Search for the cell housing the specified text and yield its [x, y] center coordinate. 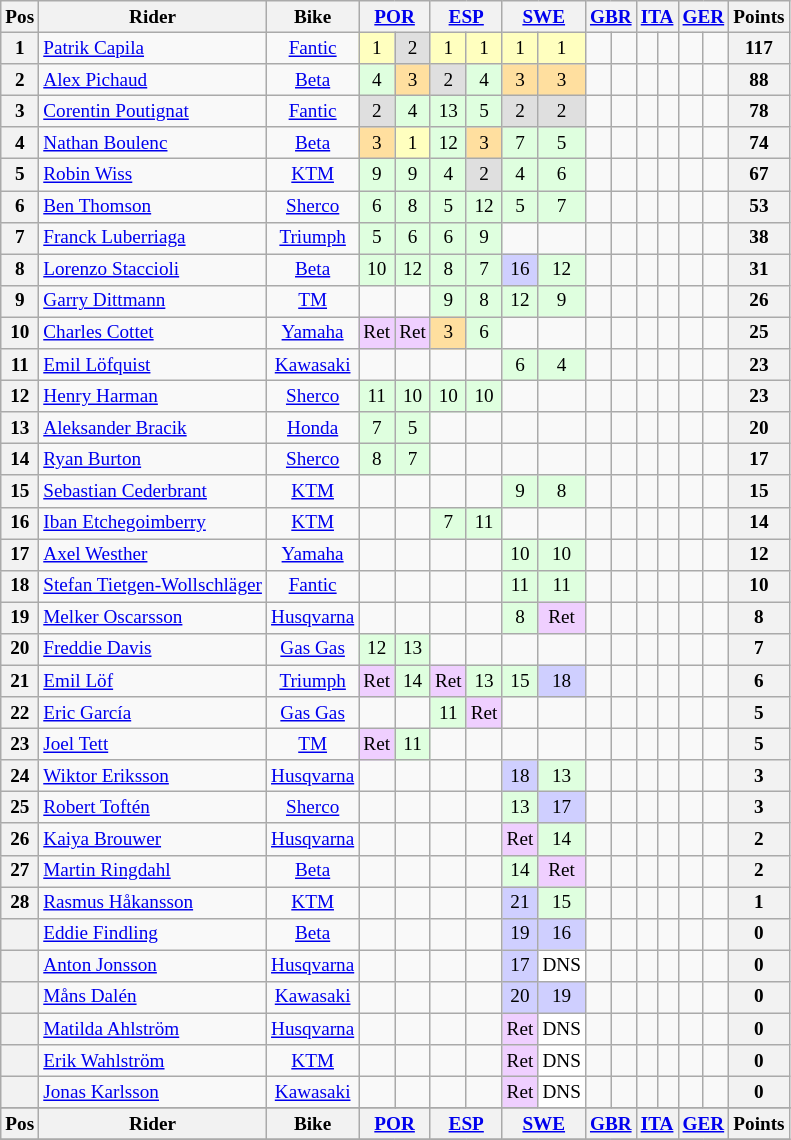
Garry Dittmann [153, 301]
Wiktor Eriksson [153, 776]
Alex Pichaud [153, 80]
Joel Tett [153, 744]
88 [759, 80]
Anton Jonsson [153, 966]
Stefan Tietgen-Wollschläger [153, 586]
Aleksander Bracik [153, 428]
Axel Westher [153, 554]
24 [20, 776]
Rasmus Håkansson [153, 902]
Franck Luberriaga [153, 238]
Kaiya Brouwer [153, 839]
Emil Löf [153, 681]
Måns Dalén [153, 997]
Emil Löfquist [153, 365]
Patrik Capila [153, 48]
Ben Thomson [153, 206]
Nathan Boulenc [153, 143]
Corentin Poutignat [153, 111]
Eric García [153, 713]
Erik Wahlström [153, 1061]
Freddie Davis [153, 649]
22 [20, 713]
117 [759, 48]
Eddie Findling [153, 934]
78 [759, 111]
74 [759, 143]
Ryan Burton [153, 460]
Matilda Ahlström [153, 1029]
27 [20, 871]
67 [759, 175]
Honda [312, 428]
Robin Wiss [153, 175]
Martin Ringdahl [153, 871]
Jonas Karlsson [153, 1092]
Charles Cottet [153, 333]
53 [759, 206]
28 [20, 902]
Iban Etchegoimberry [153, 523]
Sebastian Cederbrant [153, 491]
Henry Harman [153, 396]
38 [759, 238]
Lorenzo Staccioli [153, 270]
31 [759, 270]
Robert Toftén [153, 808]
Melker Oscarsson [153, 618]
